From the cell containing the given text, extract its center point as (x, y) coordinate. 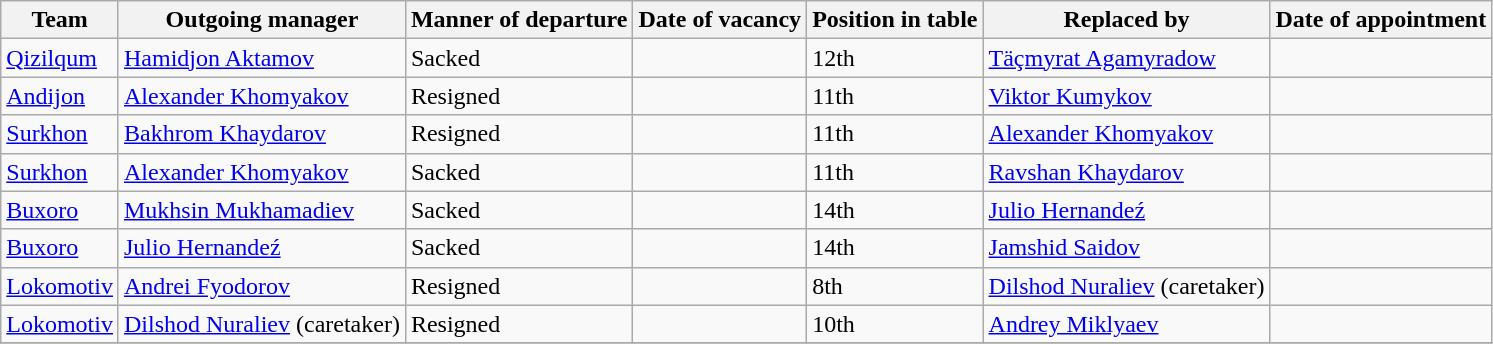
Mukhsin Mukhamadiev (262, 210)
Outgoing manager (262, 20)
Andrey Miklyaev (1126, 324)
Andijon (60, 96)
Manner of departure (518, 20)
Position in table (895, 20)
Jamshid Saidov (1126, 248)
Bakhrom Khaydarov (262, 134)
Date of vacancy (720, 20)
Ravshan Khaydarov (1126, 172)
Andrei Fyodorov (262, 286)
Viktor Kumykov (1126, 96)
8th (895, 286)
Date of appointment (1381, 20)
Hamidjon Aktamov (262, 58)
10th (895, 324)
Täçmyrat Agamyradow (1126, 58)
Team (60, 20)
Qizilqum (60, 58)
12th (895, 58)
Replaced by (1126, 20)
